Find where the given text appears and provide that cell's center as [x, y] coordinate. 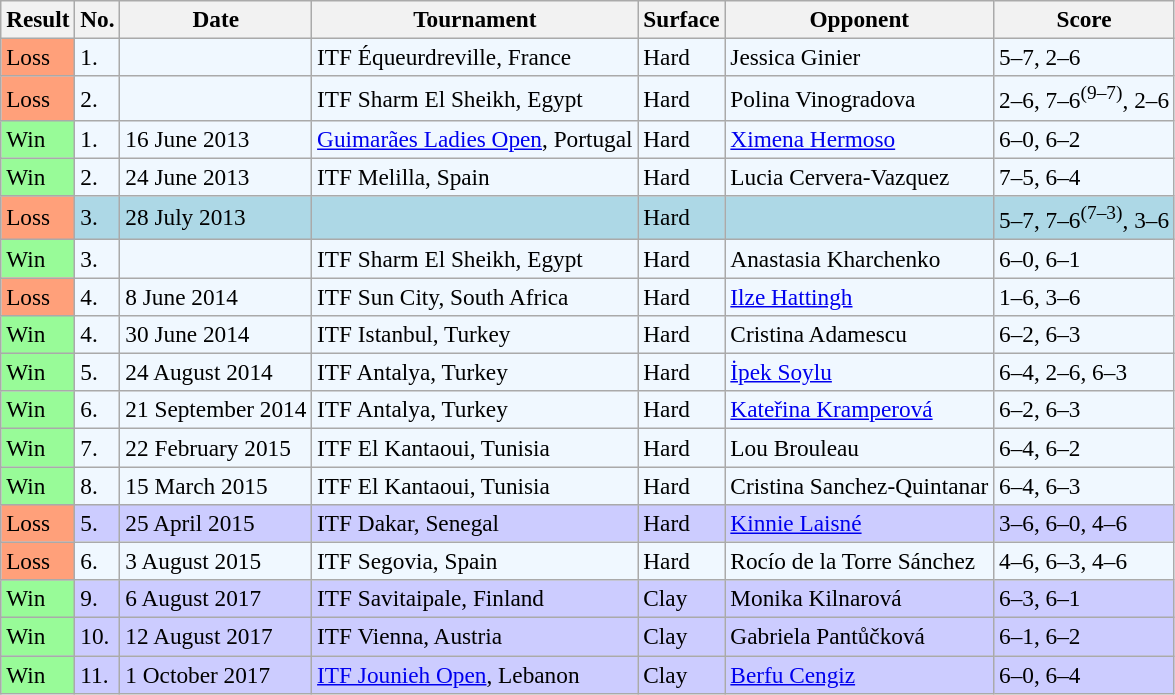
İpek Soylu [860, 372]
16 June 2013 [216, 139]
24 August 2014 [216, 372]
6 August 2017 [216, 599]
6–3, 6–1 [1084, 599]
9. [98, 599]
Lucia Cervera-Vazquez [860, 177]
ITF Équeurdreville, France [475, 57]
Berfu Cengiz [860, 674]
Jessica Ginier [860, 57]
ITF Dakar, Senegal [475, 523]
Lou Brouleau [860, 447]
11. [98, 674]
ITF Segovia, Spain [475, 561]
6–4, 6–2 [1084, 447]
ITF Melilla, Spain [475, 177]
Kinnie Laisné [860, 523]
Ximena Hermoso [860, 139]
25 April 2015 [216, 523]
1–6, 3–6 [1084, 296]
ITF Vienna, Austria [475, 636]
6–0, 6–2 [1084, 139]
7–5, 6–4 [1084, 177]
10. [98, 636]
Opponent [860, 19]
8. [98, 485]
8 June 2014 [216, 296]
6–0, 6–4 [1084, 674]
Cristina Adamescu [860, 334]
6–4, 6–3 [1084, 485]
5–7, 7–6(7–3), 3–6 [1084, 217]
Ilze Hattingh [860, 296]
3–6, 6–0, 4–6 [1084, 523]
ITF Jounieh Open, Lebanon [475, 674]
7. [98, 447]
Gabriela Pantůčková [860, 636]
Monika Kilnarová [860, 599]
Polina Vinogradova [860, 98]
Anastasia Kharchenko [860, 258]
5–7, 2–6 [1084, 57]
4–6, 6–3, 4–6 [1084, 561]
15 March 2015 [216, 485]
Tournament [475, 19]
Rocío de la Torre Sánchez [860, 561]
Guimarães Ladies Open, Portugal [475, 139]
6–0, 6–1 [1084, 258]
6–4, 2–6, 6–3 [1084, 372]
6–1, 6–2 [1084, 636]
Result [38, 19]
1 October 2017 [216, 674]
22 February 2015 [216, 447]
ITF Sun City, South Africa [475, 296]
30 June 2014 [216, 334]
Cristina Sanchez-Quintanar [860, 485]
3 August 2015 [216, 561]
12 August 2017 [216, 636]
2–6, 7–6(9–7), 2–6 [1084, 98]
Kateřina Kramperová [860, 410]
Date [216, 19]
28 July 2013 [216, 217]
Surface [682, 19]
24 June 2013 [216, 177]
ITF Savitaipale, Finland [475, 599]
Score [1084, 19]
21 September 2014 [216, 410]
No. [98, 19]
ITF Istanbul, Turkey [475, 334]
